Return (X, Y) of the center of cell containing provided text 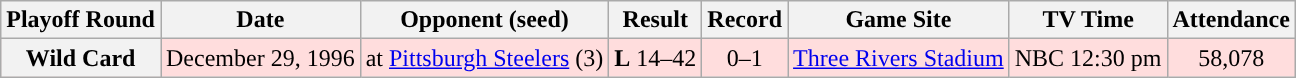
Three Rivers Stadium (899, 58)
Record (745, 20)
L 14–42 (656, 58)
Opponent (seed) (484, 20)
TV Time (1088, 20)
Result (656, 20)
Wild Card (81, 58)
0–1 (745, 58)
58,078 (1231, 58)
Game Site (899, 20)
NBC 12:30 pm (1088, 58)
December 29, 1996 (260, 58)
Attendance (1231, 20)
at Pittsburgh Steelers (3) (484, 58)
Playoff Round (81, 20)
Date (260, 20)
